Extract the (x, y) coordinate from the center of the cell holding the provided text.  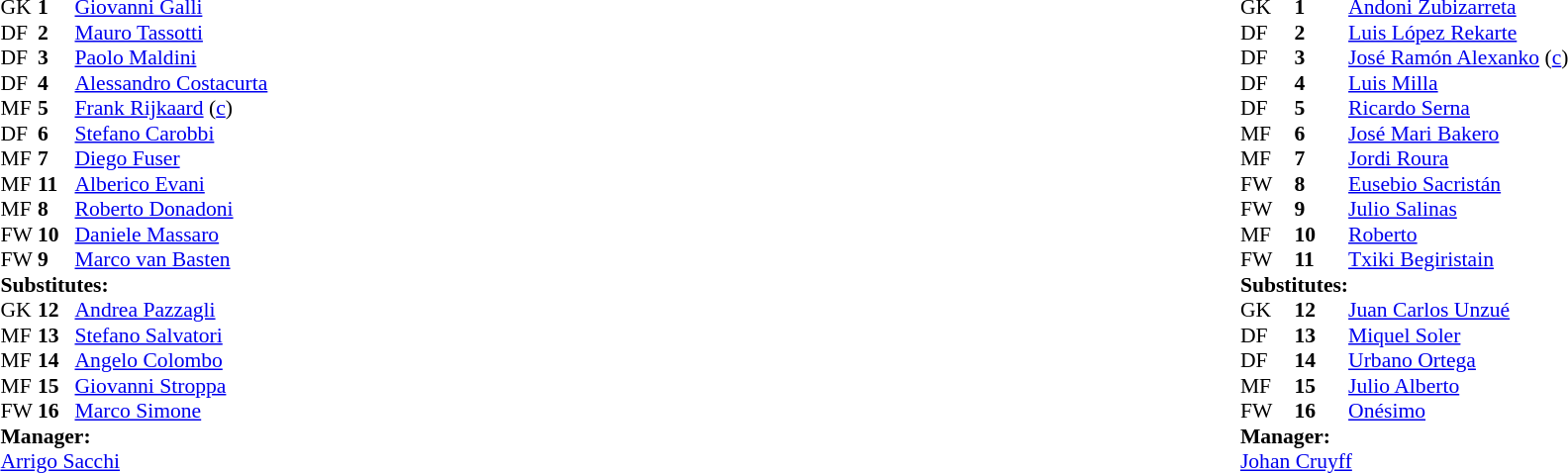
Urbano Ortega (1458, 361)
Marco van Basten (172, 260)
Daniele Massaro (172, 235)
Ricardo Serna (1458, 108)
Onésimo (1458, 411)
Alberico Evani (172, 184)
Stefano Salvatori (172, 335)
Angelo Colombo (172, 361)
Juan Carlos Unzué (1458, 310)
Frank Rijkaard (c) (172, 108)
Diego Fuser (172, 159)
Luis Milla (1458, 83)
Roberto Donadoni (172, 209)
Eusebio Sacristán (1458, 184)
José Ramón Alexanko (c) (1458, 58)
Txiki Begiristain (1458, 260)
Andrea Pazzagli (172, 310)
Luis López Rekarte (1458, 33)
Julio Salinas (1458, 209)
Giovanni Stroppa (172, 386)
Marco Simone (172, 411)
Julio Alberto (1458, 386)
Manager: (134, 436)
Jordi Roura (1458, 159)
Mauro Tassotti (172, 33)
Roberto (1458, 235)
Miquel Soler (1458, 335)
Alessandro Costacurta (172, 83)
Stefano Carobbi (172, 134)
José Mari Bakero (1458, 134)
Paolo Maldini (172, 58)
